Pinpoint the cell where the given text exists, returning its (x, y) midpoint coordinate. 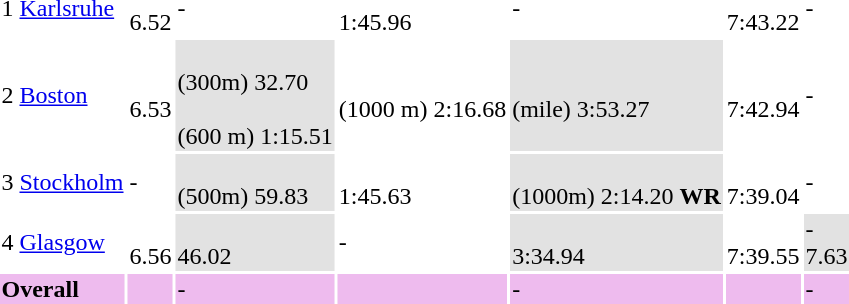
4 (8, 242)
7:42.94 (763, 96)
6.53 (150, 96)
- 7.63 (826, 242)
7:39.04 (763, 182)
(1000m) 2:14.20 WR (617, 182)
2 (8, 96)
6.56 (150, 242)
(300m) 32.70 (600 m) 1:15.51 (255, 96)
3:34.94 (617, 242)
1:45.63 (422, 182)
3 (8, 182)
Stockholm (72, 182)
Glasgow (72, 242)
46.02 (255, 242)
(mile) 3:53.27 (617, 96)
Boston (72, 96)
(500m) 59.83 (255, 182)
Overall (62, 289)
(1000 m) 2:16.68 (422, 96)
7:39.55 (763, 242)
